Extract the (X, Y) coordinate from the center of the cell holding the provided text.  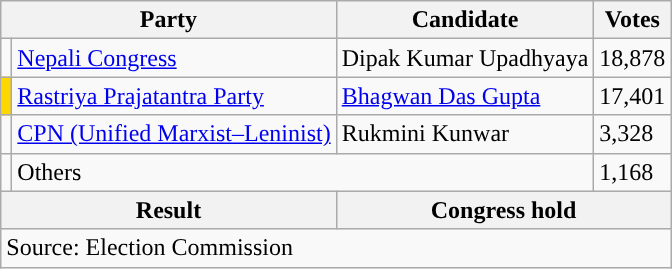
Party (168, 20)
Result (168, 210)
Bhagwan Das Gupta (465, 96)
Rastriya Prajatantra Party (174, 96)
Dipak Kumar Upadhyaya (465, 58)
Votes (632, 20)
3,328 (632, 134)
17,401 (632, 96)
CPN (Unified Marxist–Leninist) (174, 134)
Rukmini Kunwar (465, 134)
Others (303, 172)
Candidate (465, 20)
Nepali Congress (174, 58)
Source: Election Commission (336, 248)
1,168 (632, 172)
18,878 (632, 58)
Congress hold (504, 210)
